Scan for the cell matching the given text and deliver its (X, Y) coordinate at center. 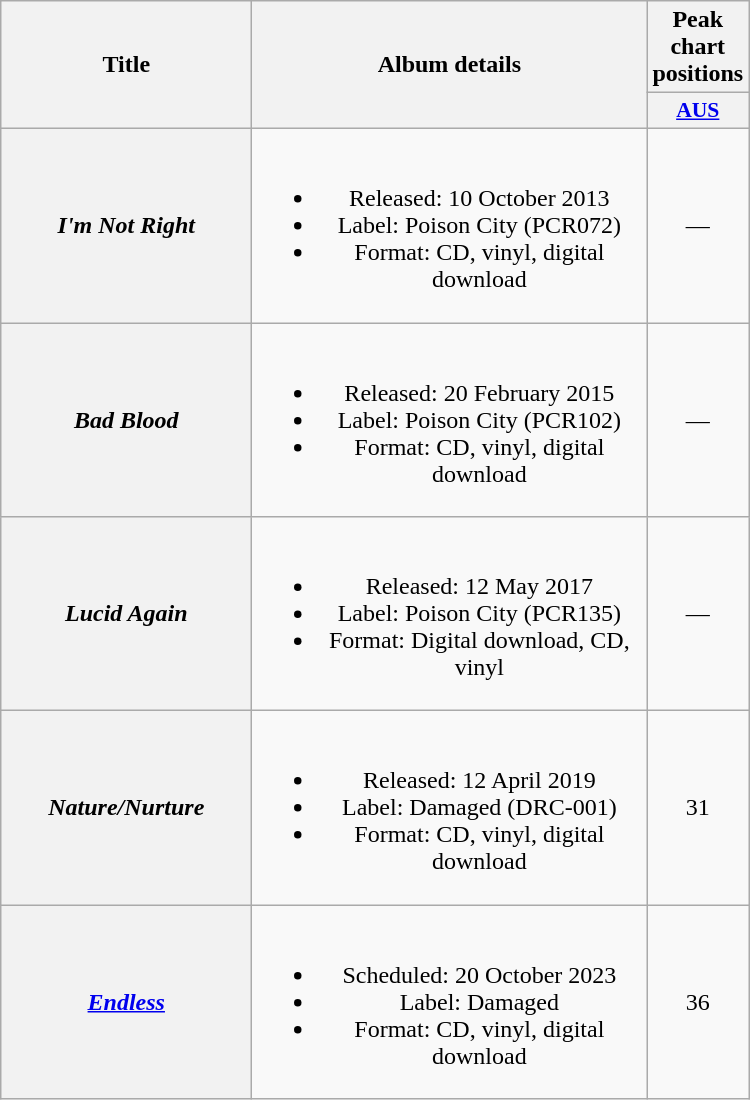
Title (126, 65)
Lucid Again (126, 614)
31 (698, 808)
Peak chart positions (698, 47)
Bad Blood (126, 419)
Released: 20 February 2015Label: Poison City (PCR102)Format: CD, vinyl, digital download (450, 419)
I'm Not Right (126, 225)
Album details (450, 65)
Released: 12 April 2019Label: Damaged (DRC-001)Format: CD, vinyl, digital download (450, 808)
AUS (698, 111)
Released: 12 May 2017Label: Poison City (PCR135)Format: Digital download, CD, vinyl (450, 614)
Nature/Nurture (126, 808)
Released: 10 October 2013Label: Poison City (PCR072)Format: CD, vinyl, digital download (450, 225)
36 (698, 1002)
Endless (126, 1002)
Scheduled: 20 October 2023Label: DamagedFormat: CD, vinyl, digital download (450, 1002)
